Search for the cell housing the specified text and yield its (x, y) center coordinate. 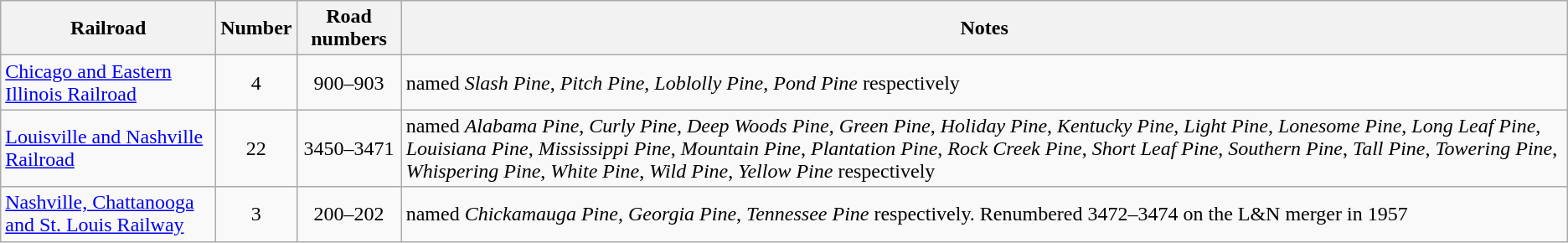
900–903 (348, 82)
Chicago and Eastern Illinois Railroad (109, 82)
named Slash Pine, Pitch Pine, Loblolly Pine, Pond Pine respectively (984, 82)
200–202 (348, 215)
Railroad (109, 28)
3 (256, 215)
4 (256, 82)
Road numbers (348, 28)
Louisville and Nashville Railroad (109, 148)
named Chickamauga Pine, Georgia Pine, Tennessee Pine respectively. Renumbered 3472–3474 on the L&N merger in 1957 (984, 215)
22 (256, 148)
3450–3471 (348, 148)
Number (256, 28)
Notes (984, 28)
Nashville, Chattanooga and St. Louis Railway (109, 215)
